Provide the [x, y] coordinate of the cell's center where the given text is located.  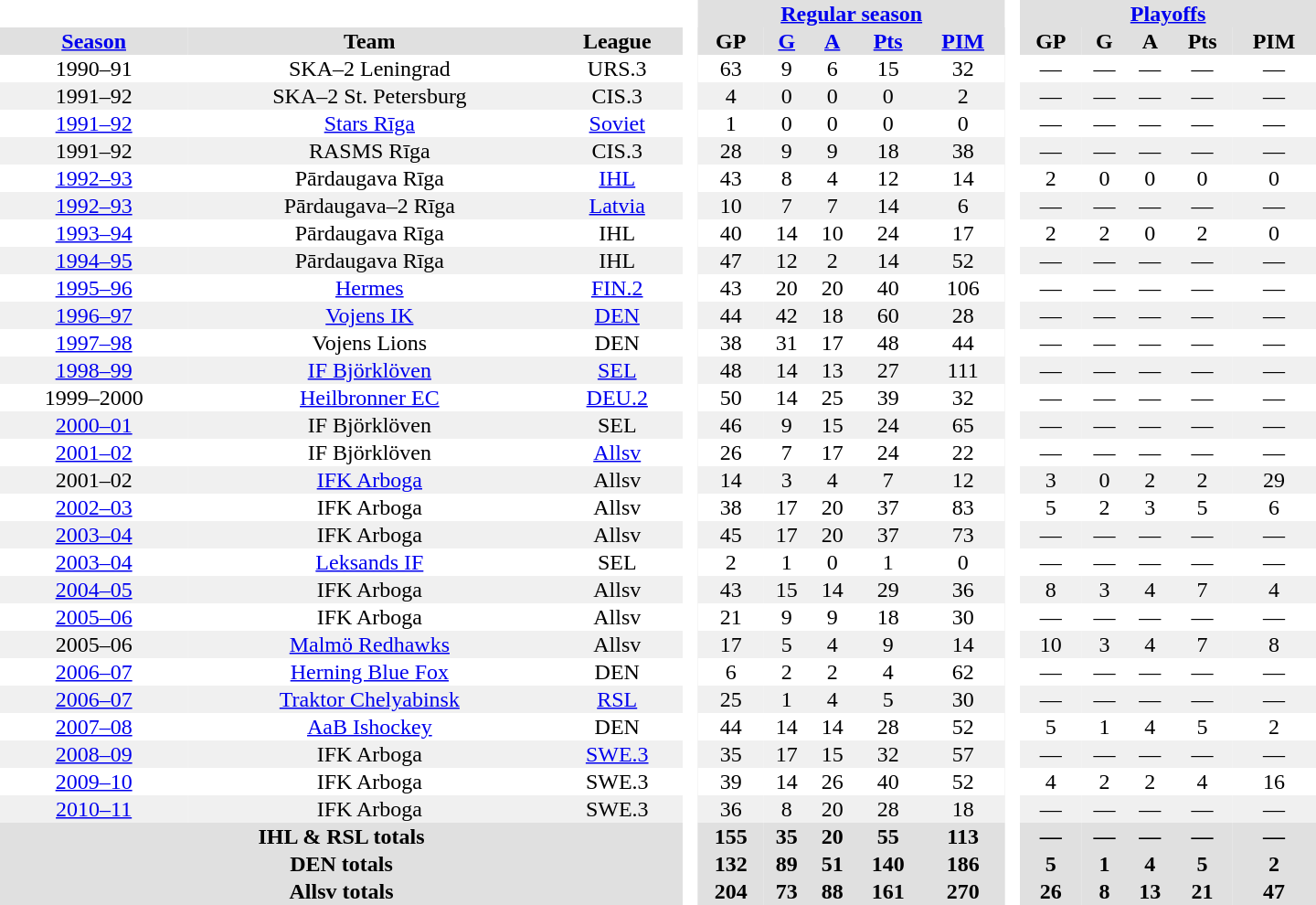
URS.3 [617, 69]
132 [731, 864]
55 [888, 836]
2008–09 [93, 754]
83 [963, 507]
1999–2000 [93, 398]
111 [963, 370]
Regular season [852, 14]
Pārdaugava–2 Rīga [369, 206]
31 [787, 343]
Heilbronner EC [369, 398]
Soviet [617, 123]
60 [888, 315]
RASMS Rīga [369, 151]
Allsv totals [342, 891]
161 [888, 891]
1995–96 [93, 288]
51 [833, 864]
113 [963, 836]
186 [963, 864]
RSL [617, 699]
45 [731, 535]
Season [93, 41]
2002–03 [93, 507]
DEU.2 [617, 398]
1990–91 [93, 69]
Vojens IK [369, 315]
65 [963, 425]
1997–98 [93, 343]
63 [731, 69]
DEN totals [342, 864]
Traktor Chelyabinsk [369, 699]
27 [888, 370]
Stars Rīga [369, 123]
Hermes [369, 288]
2004–05 [93, 590]
46 [731, 425]
57 [963, 754]
62 [963, 672]
50 [731, 398]
2000–01 [93, 425]
1993–94 [93, 233]
2009–10 [93, 782]
League [617, 41]
Playoffs [1168, 14]
2010–11 [93, 809]
155 [731, 836]
1996–97 [93, 315]
1994–95 [93, 261]
IHL & RSL totals [342, 836]
SKA–2 Leningrad [369, 69]
88 [833, 891]
SKA–2 St. Petersburg [369, 96]
Latvia [617, 206]
AaB Ishockey [369, 727]
2007–08 [93, 727]
16 [1274, 782]
204 [731, 891]
Leksands IF [369, 562]
Vojens Lions [369, 343]
270 [963, 891]
22 [963, 452]
89 [787, 864]
1998–99 [93, 370]
106 [963, 288]
Malmö Redhawks [369, 644]
FIN.2 [617, 288]
140 [888, 864]
Herning Blue Fox [369, 672]
42 [787, 315]
Team [369, 41]
